Identify which cell holds the provided text, then report its [x, y] central coordinate. 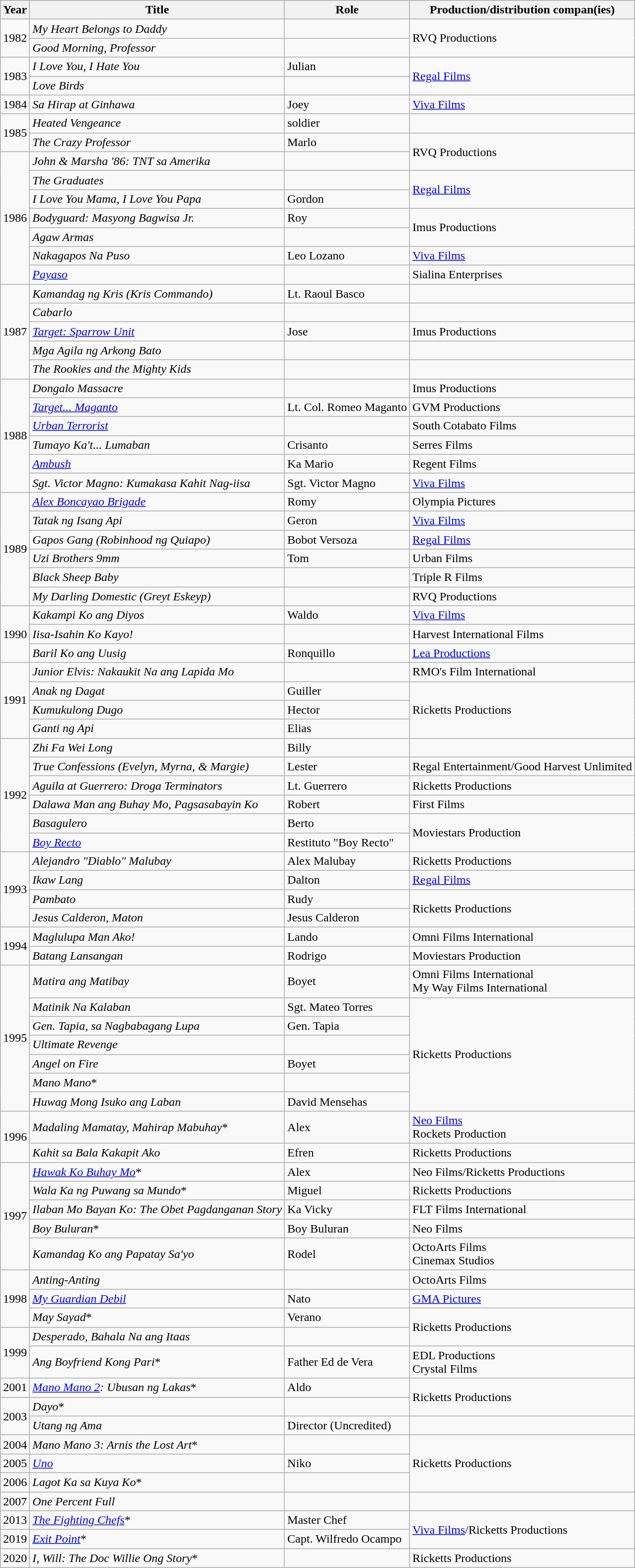
Gapos Gang (Robinhood ng Quiapo) [157, 539]
Urban Terrorist [157, 426]
Hawak Ko Buhay Mo* [157, 1171]
Matira ang Matibay [157, 981]
Love Birds [157, 85]
2003 [15, 1416]
Gen. Tapia [347, 1026]
Target... Maganto [157, 407]
Uno [157, 1463]
Romy [347, 501]
Ronquillo [347, 653]
1983 [15, 76]
The Rookies and the Mighty Kids [157, 369]
2007 [15, 1501]
Omni Films International [523, 937]
Tom [347, 559]
Verano [347, 1318]
Regent Films [523, 464]
Olympia Pictures [523, 501]
Urban Films [523, 559]
Billy [347, 747]
Zhi Fa Wei Long [157, 747]
Agaw Armas [157, 237]
Gen. Tapia, sa Nagbabagang Lupa [157, 1026]
I Love You, I Hate You [157, 67]
Anting-Anting [157, 1280]
1990 [15, 634]
1997 [15, 1216]
Jesus Calderon, Maton [157, 918]
1992 [15, 795]
Aguila at Guerrero: Droga Terminators [157, 785]
I, Will: The Doc Willie Ong Story* [157, 1558]
1986 [15, 218]
Exit Point* [157, 1539]
Kamandag ng Kris (Kris Commando) [157, 294]
I Love You Mama, I Love You Papa [157, 199]
Niko [347, 1463]
Desperado, Bahala Na ang Itaas [157, 1336]
Sgt. Victor Magno: Kumakasa Kahit Nag-iisa [157, 483]
GMA Pictures [523, 1299]
Huwag Mong Isuko ang Laban [157, 1101]
My Guardian Debil [157, 1299]
Iisa-Isahin Ko Kayo! [157, 634]
Rodrigo [347, 956]
Gordon [347, 199]
Tumayo Ka't... Lumaban [157, 445]
FLT Films International [523, 1210]
Neo FilmsRockets Production [523, 1127]
Black Sheep Baby [157, 578]
Jesus Calderon [347, 918]
Production/distribution compan(ies) [523, 10]
Lando [347, 937]
Angel on Fire [157, 1064]
2001 [15, 1388]
Junior Elvis: Nakaukit Na ang Lapida Mo [157, 672]
Sgt. Mateo Torres [347, 1007]
Guiller [347, 691]
Restituto "Boy Recto" [347, 842]
Kamandag Ko ang Papatay Sa'yo [157, 1254]
1989 [15, 549]
Master Chef [347, 1520]
Sa Hirap at Ginhawa [157, 104]
Kahit sa Bala Kakapit Ako [157, 1153]
Alex Malubay [347, 861]
Marlo [347, 142]
Basagulero [157, 823]
Year [15, 10]
Pambato [157, 899]
Ikaw Lang [157, 880]
Kakampi Ko ang Diyos [157, 615]
Hector [347, 710]
Boy Buluran* [157, 1229]
Maglulupa Man Ako! [157, 937]
Joey [347, 104]
Uzi Brothers 9mm [157, 559]
OctoArts Films [523, 1280]
Neo Films/Ricketts Productions [523, 1171]
Rodel [347, 1254]
2020 [15, 1558]
soldier [347, 123]
Boy Buluran [347, 1229]
Roy [347, 218]
2005 [15, 1463]
Jose [347, 331]
Batang Lansangan [157, 956]
Crisanto [347, 445]
Capt. Wilfredo Ocampo [347, 1539]
2013 [15, 1520]
Role [347, 10]
The Fighting Chefs* [157, 1520]
1998 [15, 1299]
Boy Recto [157, 842]
Ultimate Revenge [157, 1045]
Waldo [347, 615]
Bodyguard: Masyong Bagwisa Jr. [157, 218]
Bobot Versoza [347, 539]
Omni Films InternationalMy Way Films International [523, 981]
Ka Mario [347, 464]
The Crazy Professor [157, 142]
Leo Lozano [347, 256]
Mano Mano 2: Ubusan ng Lakas* [157, 1388]
Madaling Mamatay, Mahirap Mabuhay* [157, 1127]
1991 [15, 700]
Ilaban Mo Bayan Ko: The Obet Pagdanganan Story [157, 1210]
Dayo* [157, 1406]
Title [157, 10]
1995 [15, 1038]
Target: Sparrow Unit [157, 331]
Julian [347, 67]
First Films [523, 804]
Geron [347, 520]
1984 [15, 104]
Matinik Na Kalaban [157, 1007]
Lea Productions [523, 653]
Baril Ko ang Uusig [157, 653]
South Cotabato Films [523, 426]
Wala Ka ng Puwang sa Mundo* [157, 1191]
1982 [15, 38]
Sialina Enterprises [523, 275]
Father Ed de Vera [347, 1362]
Efren [347, 1153]
Sgt. Victor Magno [347, 483]
My Darling Domestic (Greyt Eskeyp) [157, 596]
John & Marsha '86: TNT sa Amerika [157, 161]
Nakagapos Na Puso [157, 256]
Ka Vicky [347, 1210]
True Confessions (Evelyn, Myrna, & Margie) [157, 766]
Heated Vengeance [157, 123]
1994 [15, 946]
Lagot Ka sa Kuya Ko* [157, 1482]
Nato [347, 1299]
Rudy [347, 899]
Robert [347, 804]
Miguel [347, 1191]
2004 [15, 1444]
Serres Films [523, 445]
2006 [15, 1482]
Good Morning, Professor [157, 48]
My Heart Belongs to Daddy [157, 29]
GVM Productions [523, 407]
Mano Mano* [157, 1082]
OctoArts FilmsCinemax Studios [523, 1254]
Dalton [347, 880]
Mga Agila ng Arkong Bato [157, 350]
Ambush [157, 464]
Lt. Col. Romeo Maganto [347, 407]
Aldo [347, 1388]
Regal Entertainment/Good Harvest Unlimited [523, 766]
Neo Films [523, 1229]
Payaso [157, 275]
May Sayad* [157, 1318]
1996 [15, 1136]
Harvest International Films [523, 634]
Lt. Guerrero [347, 785]
1993 [15, 890]
Triple R Films [523, 578]
Utang ng Ama [157, 1425]
1988 [15, 435]
David Mensehas [347, 1101]
One Percent Full [157, 1501]
Alejandro "Diablo" Malubay [157, 861]
Berto [347, 823]
Ang Boyfriend Kong Pari* [157, 1362]
RMO's Film International [523, 672]
Lester [347, 766]
Mano Mano 3: Arnis the Lost Art* [157, 1444]
Tatak ng Isang Api [157, 520]
Cabarlo [157, 313]
Dalawa Man ang Buhay Mo, Pagsasabayin Ko [157, 804]
1999 [15, 1353]
Lt. Raoul Basco [347, 294]
The Graduates [157, 180]
Anak ng Dagat [157, 691]
Viva Films/Ricketts Productions [523, 1530]
Elias [347, 729]
Ganti ng Api [157, 729]
Kumukulong Dugo [157, 710]
1985 [15, 133]
Dongalo Massacre [157, 388]
EDL ProductionsCrystal Films [523, 1362]
1987 [15, 331]
Director (Uncredited) [347, 1425]
Alex Boncayao Brigade [157, 501]
2019 [15, 1539]
